Return the [x, y] coordinate for the center point of the cell that contains the specified text.  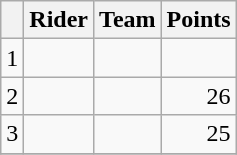
1 [12, 58]
26 [198, 96]
Points [198, 20]
Team [128, 20]
25 [198, 134]
3 [12, 134]
2 [12, 96]
Rider [59, 20]
